Locate the cell with the specified text and output its (X, Y) center coordinate. 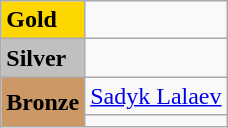
Bronze (43, 102)
Sadyk Lalaev (156, 96)
Gold (43, 20)
Silver (43, 58)
